Output the (x, y) coordinate of the center of the cell containing the given text.  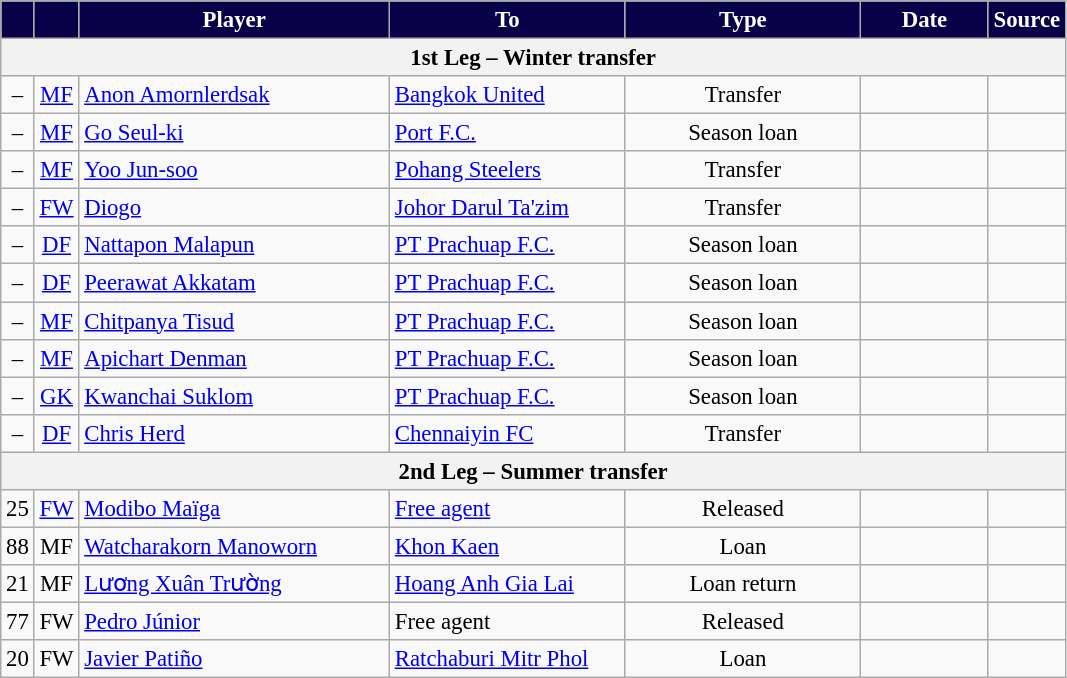
Pohang Steelers (507, 170)
Type (743, 20)
Lương Xuân Trường (234, 584)
Watcharakorn Manoworn (234, 546)
Javier Patiño (234, 659)
Go Seul-ki (234, 133)
Ratchaburi Mitr Phol (507, 659)
Chennaiyin FC (507, 433)
Chris Herd (234, 433)
Modibo Maïga (234, 509)
Date (925, 20)
Khon Kaen (507, 546)
Hoang Anh Gia Lai (507, 584)
1st Leg – Winter transfer (534, 58)
Peerawat Akkatam (234, 283)
Player (234, 20)
Kwanchai Suklom (234, 396)
Anon Amornlerdsak (234, 95)
Port F.C. (507, 133)
Johor Darul Ta'zim (507, 208)
Diogo (234, 208)
Yoo Jun-soo (234, 170)
88 (18, 546)
Nattapon Malapun (234, 245)
21 (18, 584)
77 (18, 621)
2nd Leg – Summer transfer (534, 471)
Chitpanya Tisud (234, 321)
20 (18, 659)
Bangkok United (507, 95)
Loan return (743, 584)
To (507, 20)
Pedro Júnior (234, 621)
Source (1026, 20)
GK (56, 396)
25 (18, 509)
Apichart Denman (234, 358)
